Extract the [x, y] coordinate from the center of the cell holding the provided text.  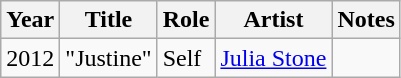
Year [30, 20]
2012 [30, 58]
Julia Stone [274, 58]
Notes [366, 20]
Artist [274, 20]
"Justine" [108, 58]
Role [186, 20]
Self [186, 58]
Title [108, 20]
